Identify which cell holds the provided text, then report its (X, Y) central coordinate. 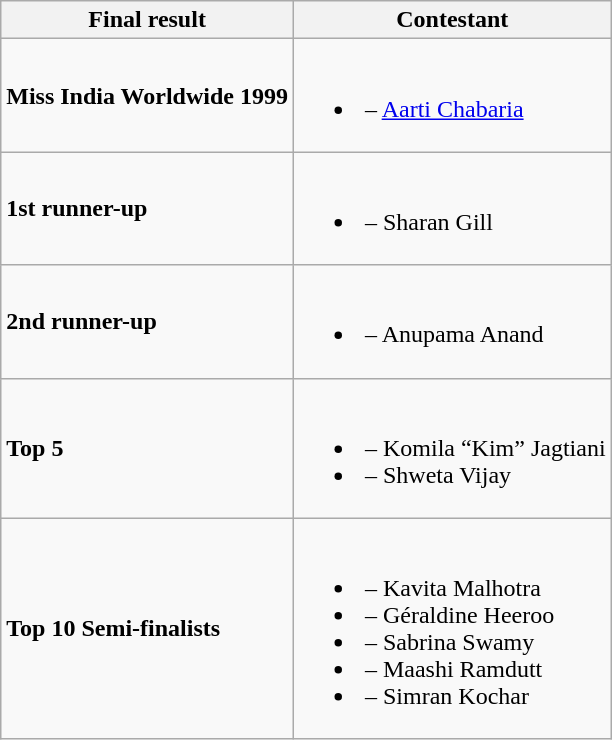
Final result (148, 20)
– Kavita Malhotra – Géraldine Heeroo – Sabrina Swamy – Maashi Ramdutt – Simran Kochar (452, 628)
– Aarti Chabaria (452, 96)
2nd runner-up (148, 322)
– Komila “Kim” Jagtiani – Shweta Vijay (452, 448)
Miss India Worldwide 1999 (148, 96)
Top 10 Semi-finalists (148, 628)
Top 5 (148, 448)
1st runner-up (148, 208)
– Anupama Anand (452, 322)
– Sharan Gill (452, 208)
Contestant (452, 20)
